Locate the cell with the specified text and output its (x, y) center coordinate. 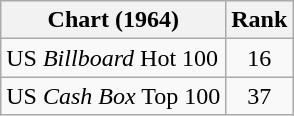
16 (260, 58)
US Cash Box Top 100 (114, 96)
Rank (260, 20)
37 (260, 96)
Chart (1964) (114, 20)
US Billboard Hot 100 (114, 58)
